Capture the cell that displays the provided text and extract its (x, y) central coordinate. 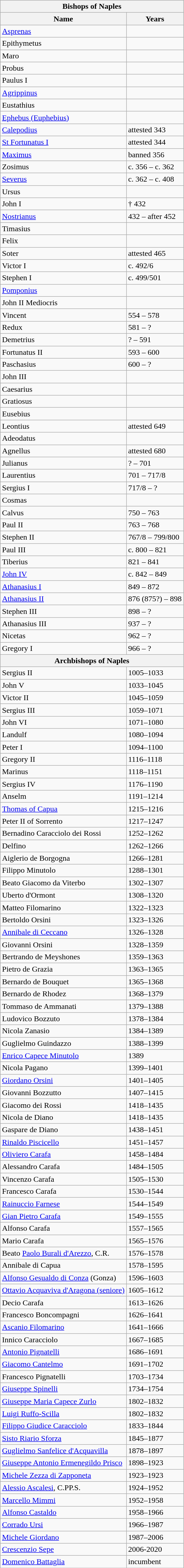
1401–1405 (155, 1080)
1363–1365 (155, 969)
1898–1923 (155, 1463)
Oliviero Carafa (63, 1155)
Victor II (63, 698)
Nicola Zanasio (63, 1031)
Ursus (63, 192)
Decio Carafa (63, 1302)
Rinaldo Piscicello (63, 1142)
Rainuccio Farnese (63, 1204)
Athanasius II (63, 599)
1407–1415 (155, 1093)
Michele Zezza di Zapponeta (63, 1475)
attested 649 (155, 426)
1262–1266 (155, 846)
Athanasius III (63, 624)
Beato Paolo Burali d'Arezzo, C.R. (63, 1253)
1451–1457 (155, 1142)
Demetrius (63, 340)
Probus (63, 68)
1379–1388 (155, 1006)
937 – ? (155, 624)
Years (155, 19)
1878–1897 (155, 1451)
incumbent (155, 1562)
Vincent (63, 315)
593 – 600 (155, 352)
Delfino (63, 846)
1328–1359 (155, 945)
1359–1363 (155, 957)
Ottavio Acquaviva d'Aragona (seniore) (63, 1290)
Giovanni Orsini (63, 945)
Nicola de Diano (63, 1117)
Domenico Battaglia (63, 1562)
1322–1323 (155, 907)
1691–1702 (155, 1364)
c. 499/501 (155, 278)
1626–1641 (155, 1315)
966 – ? (155, 648)
Vincenzo Carafa (63, 1179)
1217–1247 (155, 821)
Timasius (63, 229)
Peter I (63, 747)
Pietro de Grazia (63, 969)
Archbishops of Naples (92, 661)
Gian Pietro Carafa (63, 1216)
1191–1214 (155, 796)
Laurentius (63, 475)
1734–1754 (155, 1389)
600 – ? (155, 365)
Giordano Orsini (63, 1080)
Stephen III (63, 611)
Sergius I (63, 488)
attested 465 (155, 253)
Filippo Minutolo (63, 870)
Mario Carafa (63, 1241)
1252–1262 (155, 833)
Guglielmo Guindazzo (63, 1043)
1530–1544 (155, 1191)
750 – 763 (155, 512)
Ludovico Bozzuto (63, 1019)
Maro (63, 56)
Paschasius (63, 365)
1966–1987 (155, 1525)
Alfonso Gesualdo di Conza (Gonza) (63, 1278)
1923–1923 (155, 1475)
Marcello Mimmi (63, 1500)
1365–1368 (155, 982)
876 (875?) – 898 (155, 599)
Sergius IV (63, 784)
Asprenas (63, 31)
2006-2020 (155, 1550)
Bishops of Naples (92, 6)
Gaspare de Diano (63, 1130)
? – 591 (155, 340)
1578–1595 (155, 1265)
554 – 578 (155, 315)
Nostrianus (63, 216)
Beato Giacomo da Viterbo (63, 883)
1288–1301 (155, 870)
1565–1576 (155, 1241)
Severus (63, 179)
attested 343 (155, 130)
c. 492/6 (155, 266)
Stephen I (63, 278)
Eusebius (63, 414)
attested 680 (155, 451)
432 – after 452 (155, 216)
Antonio Pignatelli (63, 1352)
1323–1326 (155, 920)
Luigi Ruffo-Scilla (63, 1414)
1576–1578 (155, 1253)
1958–1966 (155, 1512)
1952–1958 (155, 1500)
Paul II (63, 525)
Leontius (63, 426)
Enrico Capece Minutolo (63, 1056)
Adeodatus (63, 438)
Corrado Ursi (63, 1525)
821 – 841 (155, 562)
849 – 872 (155, 587)
1605–1612 (155, 1290)
962 – ? (155, 636)
Sergius II (63, 673)
1458–1484 (155, 1155)
Annibale di Capua (63, 1265)
Tiberius (63, 562)
1176–1190 (155, 784)
Landulf (63, 735)
1596–1603 (155, 1278)
Francesco Carafa (63, 1191)
1557–1565 (155, 1228)
1378–1384 (155, 1019)
1987–2006 (155, 1537)
1116–1118 (155, 760)
Annibale di Ceccano (63, 932)
1326–1328 (155, 932)
Michele Giordano (63, 1537)
attested 344 (155, 142)
banned 356 (155, 155)
1389 (155, 1056)
1613–1626 (155, 1302)
Caesarius (63, 389)
Pomponius (63, 290)
Anselm (63, 796)
Giovanni Bozzutto (63, 1093)
1505–1530 (155, 1179)
Giuseppe Spinelli (63, 1389)
Redux (63, 327)
Eustathius (63, 105)
Zosimus (63, 167)
Sergius III (63, 710)
1399–1401 (155, 1068)
Francesco Pignatelli (63, 1377)
John II Mediocris (63, 303)
1080–1094 (155, 735)
Thomas of Capua (63, 809)
c. 842 – 849 (155, 574)
Alessio Ascalesi, C.PP.S. (63, 1488)
1059–1071 (155, 710)
717/8 – ? (155, 488)
Alfonso Castaldo (63, 1512)
Bernardo de Bouquet (63, 982)
1215–1216 (155, 809)
Marinus (63, 772)
1118–1151 (155, 772)
Bernadino Caracciolo dei Rossi (63, 833)
John III (63, 377)
St Fortunatus I (63, 142)
? – 701 (155, 463)
John V (63, 685)
Gratiosus (63, 401)
John VI (63, 722)
Victor I (63, 266)
Paul III (63, 550)
1302–1307 (155, 883)
701 – 717/8 (155, 475)
Alessandro Carafa (63, 1167)
581 – ? (155, 327)
c. 356 – c. 362 (155, 167)
Francesco Boncompagni (63, 1315)
1667–1685 (155, 1340)
Ephebus (Euphebius) (63, 117)
Bertoldo Orsini (63, 920)
Bernardo de Rhodez (63, 994)
1384–1389 (155, 1031)
Bertrando de Meyshones (63, 957)
† 432 (155, 204)
Giacomo dei Rossi (63, 1105)
Name (63, 19)
1005–1033 (155, 673)
767/8 – 799/800 (155, 537)
c. 362 – c. 408 (155, 179)
Stephen II (63, 537)
Matteo Filomarino (63, 907)
1033–1045 (155, 685)
1549–1555 (155, 1216)
Sisto Riario Sforza (63, 1438)
Gregory II (63, 760)
Giuseppe Antonio Ermenegildo Prisco (63, 1463)
Julianus (63, 463)
1641–1666 (155, 1327)
1388–1399 (155, 1043)
John I (63, 204)
1544–1549 (155, 1204)
Maximus (63, 155)
Crescenzio Sepe (63, 1550)
Filippo Giudice Caracciolo (63, 1426)
Fortunatus II (63, 352)
Paulus I (63, 80)
1833–1844 (155, 1426)
898 – ? (155, 611)
Giacomo Cantelmo (63, 1364)
1686–1691 (155, 1352)
Uberto d'Ormont (63, 895)
Agrippinus (63, 93)
Guglielmo Sanfelice d'Acquavilla (63, 1451)
1845–1877 (155, 1438)
Cosmas (63, 500)
Soter (63, 253)
1094–1100 (155, 747)
Nicetas (63, 636)
Athanasius I (63, 587)
1045–1059 (155, 698)
1368–1379 (155, 994)
Tommaso de Ammanati (63, 1006)
1924–1952 (155, 1488)
Felix (63, 241)
Aiglerio de Borgogna (63, 858)
1071–1080 (155, 722)
c. 800 – 821 (155, 550)
John IV (63, 574)
1703–1734 (155, 1377)
1484–1505 (155, 1167)
Nicola Pagano (63, 1068)
Epithymetus (63, 43)
1308–1320 (155, 895)
Calepodius (63, 130)
Peter II of Sorrento (63, 821)
763 – 768 (155, 525)
Giuseppe Maria Capece Zurlo (63, 1401)
Agnellus (63, 451)
1266–1281 (155, 858)
Calvus (63, 512)
1438–1451 (155, 1130)
Alfonso Carafa (63, 1228)
Gregory I (63, 648)
Ascanio Filomarino (63, 1327)
Innico Caracciolo (63, 1340)
